Extract the (x, y) coordinate from the center of the cell holding the provided text.  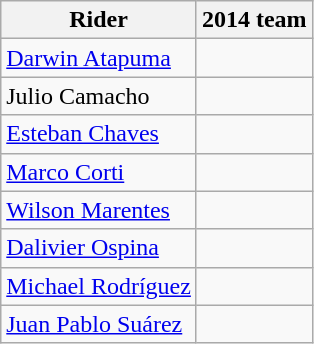
2014 team (254, 20)
Wilson Marentes (99, 210)
Rider (99, 20)
Dalivier Ospina (99, 248)
Michael Rodríguez (99, 286)
Julio Camacho (99, 96)
Esteban Chaves (99, 134)
Darwin Atapuma (99, 58)
Juan Pablo Suárez (99, 324)
Marco Corti (99, 172)
